Return (x, y) of the center of cell containing provided text 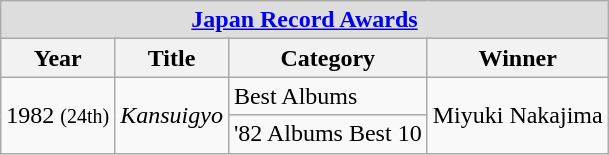
1982 (24th) (58, 115)
Best Albums (328, 96)
Year (58, 58)
Japan Record Awards (304, 20)
'82 Albums Best 10 (328, 134)
Kansuigyo (172, 115)
Title (172, 58)
Category (328, 58)
Winner (518, 58)
Miyuki Nakajima (518, 115)
